Find where the given text appears and provide that cell's center as [X, Y] coordinate. 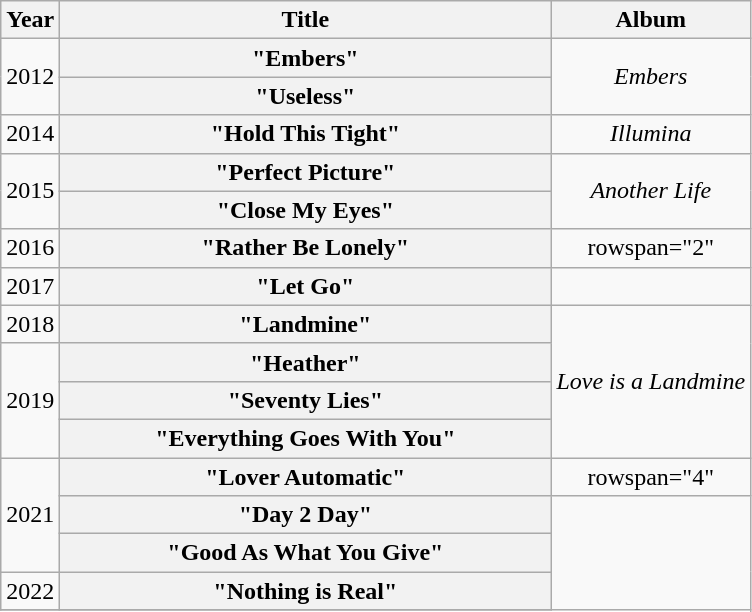
"Nothing is Real" [306, 591]
Album [651, 20]
"Everything Goes With You" [306, 438]
2017 [30, 286]
Love is a Landmine [651, 381]
2022 [30, 591]
Embers [651, 77]
"Hold This Tight" [306, 134]
rowspan="2" [651, 248]
2015 [30, 191]
"Embers" [306, 58]
"Close My Eyes" [306, 210]
"Landmine" [306, 324]
"Good As What You Give" [306, 553]
"Heather" [306, 362]
"Lover Automatic" [306, 477]
2018 [30, 324]
rowspan="4" [651, 477]
2019 [30, 400]
"Day 2 Day" [306, 515]
Year [30, 20]
2016 [30, 248]
"Useless" [306, 96]
Title [306, 20]
Another Life [651, 191]
2014 [30, 134]
"Seventy Lies" [306, 400]
"Perfect Picture" [306, 172]
Illumina [651, 134]
"Rather Be Lonely" [306, 248]
2012 [30, 77]
"Let Go" [306, 286]
2021 [30, 515]
